Detect which cell encompasses the target text, then output its [X, Y] center coordinate. 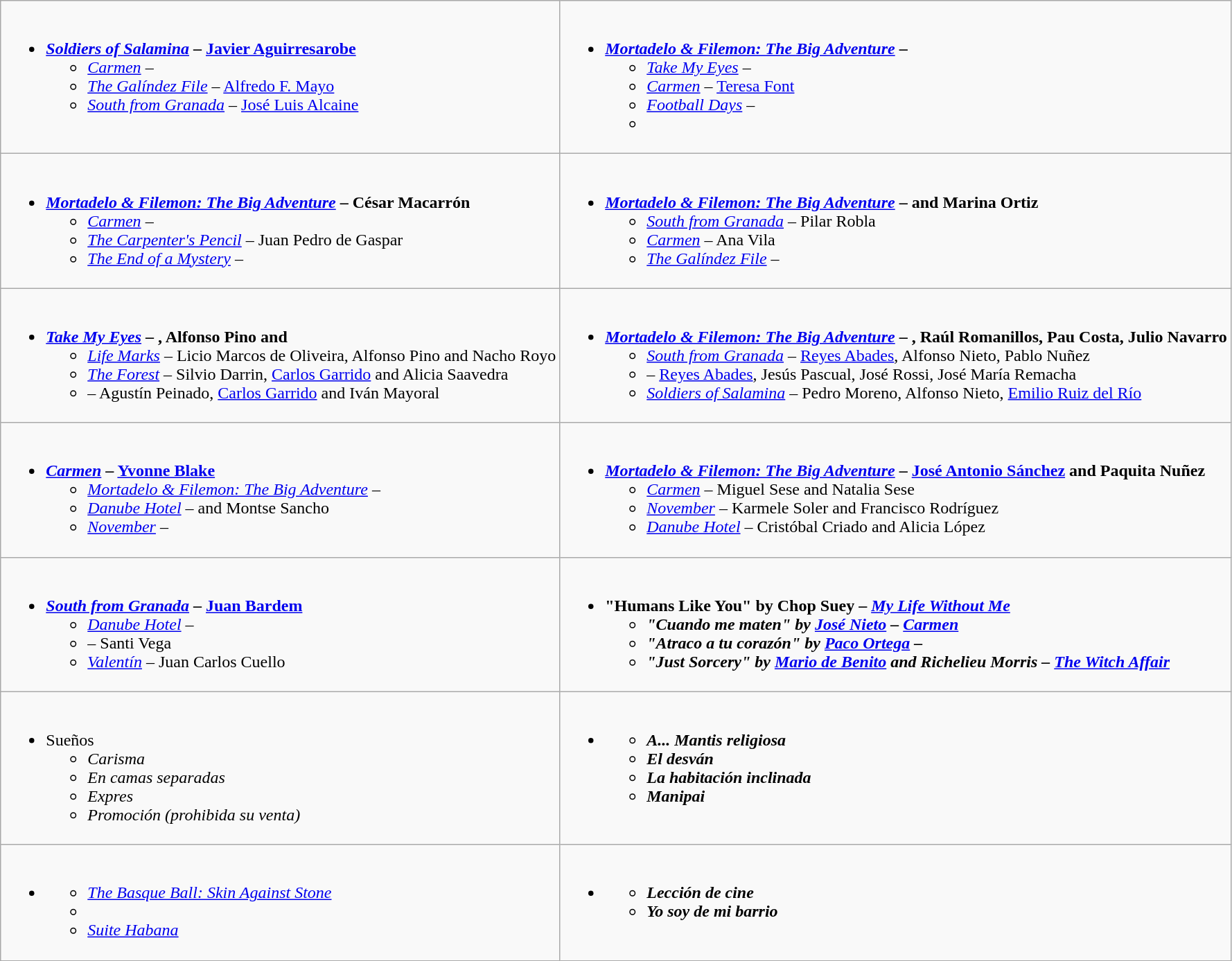
The Basque Ball: Skin Against StoneSuite Habana [280, 902]
Mortadelo & Filemon: The Big Adventure – and Marina OrtizSouth from Granada – Pilar RoblaCarmen – Ana VilaThe Galíndez File – [895, 221]
South from Granada – Juan BardemDanube Hotel – – Santi VegaValentín – Juan Carlos Cuello [280, 624]
Mortadelo & Filemon: The Big Adventure – Take My Eyes – Carmen – Teresa FontFootball Days – [895, 78]
SueñosCarisma En camas separadasExpresPromoción (prohibida su venta) [280, 768]
Mortadelo & Filemon: The Big Adventure – César MacarrónCarmen – The Carpenter's Pencil – Juan Pedro de GasparThe End of a Mystery – [280, 221]
A... Mantis religiosaEl desvánLa habitación inclinadaManipai [895, 768]
Lección de cineYo soy de mi barrio [895, 902]
Carmen – Yvonne BlakeMortadelo & Filemon: The Big Adventure – Danube Hotel – and Montse SanchoNovember – [280, 490]
Soldiers of Salamina – Javier AguirresarobeCarmen – The Galíndez File – Alfredo F. MayoSouth from Granada – José Luis Alcaine [280, 78]
